For the text-containing cell, return its midpoint in [x, y] coordinate format. 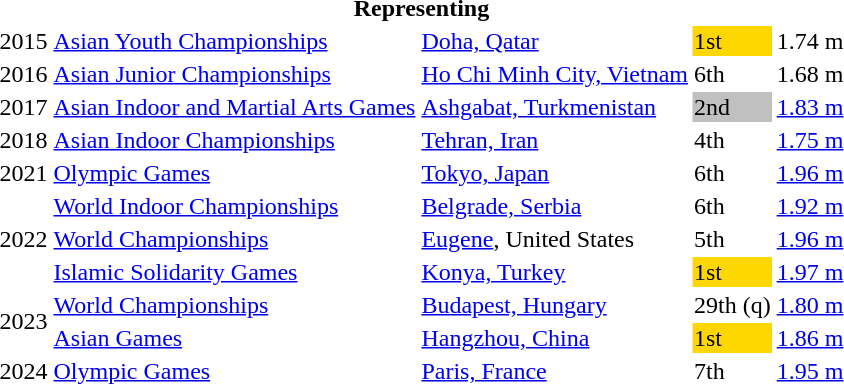
Asian Junior Championships [234, 74]
Ashgabat, Turkmenistan [555, 107]
Hangzhou, China [555, 338]
29th (q) [732, 305]
Olympic Games [234, 173]
Asian Indoor Championships [234, 140]
Belgrade, Serbia [555, 206]
4th [732, 140]
Eugene, United States [555, 239]
Asian Indoor and Martial Arts Games [234, 107]
Islamic Solidarity Games [234, 272]
5th [732, 239]
Budapest, Hungary [555, 305]
Tehran, Iran [555, 140]
Ho Chi Minh City, Vietnam [555, 74]
Konya, Turkey [555, 272]
Asian Games [234, 338]
World Indoor Championships [234, 206]
Doha, Qatar [555, 41]
2nd [732, 107]
Asian Youth Championships [234, 41]
Tokyo, Japan [555, 173]
